Identify which cell holds the provided text, then report its (x, y) central coordinate. 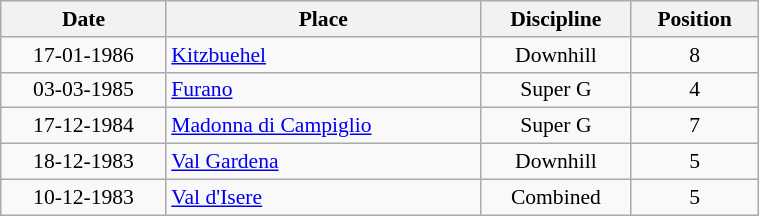
Val Gardena (323, 162)
17-12-1984 (84, 126)
Place (323, 19)
03-03-1985 (84, 90)
18-12-1983 (84, 162)
Madonna di Campiglio (323, 126)
4 (694, 90)
Furano (323, 90)
Discipline (556, 19)
7 (694, 126)
10-12-1983 (84, 197)
17-01-1986 (84, 55)
Combined (556, 197)
Kitzbuehel (323, 55)
Position (694, 19)
Date (84, 19)
Val d'Isere (323, 197)
8 (694, 55)
